Locate the cell with the specified text and output its [x, y] center coordinate. 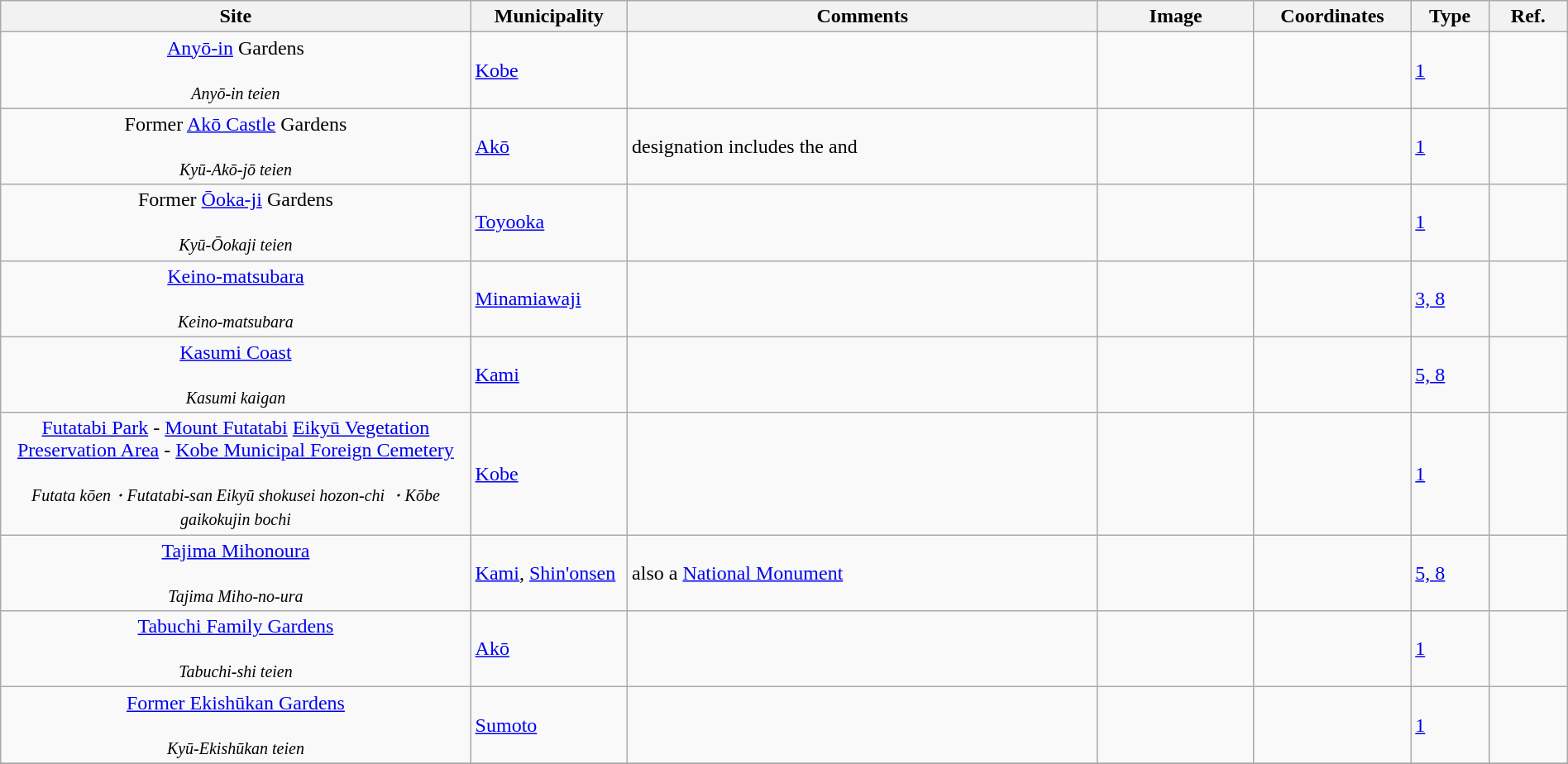
Tabuchi Family GardensTabuchi-shi teien [236, 649]
Municipality [549, 17]
Former Akō Castle GardensKyū-Akō-jō teien [236, 146]
Keino-matsubaraKeino-matsubara [236, 298]
also a National Monument [863, 573]
Comments [863, 17]
Toyooka [549, 222]
Tajima MihonouraTajima Miho-no-ura [236, 573]
Anyō-in GardensAnyō-in teien [236, 70]
Former Ōoka-ji GardensKyū-Ōokaji teien [236, 222]
Former Ekishūkan GardensKyū-Ekishūkan teien [236, 725]
Minamiawaji [549, 298]
3, 8 [1451, 298]
Kami [549, 375]
Sumoto [549, 725]
Type [1451, 17]
Site [236, 17]
Image [1176, 17]
Kami, Shin'onsen [549, 573]
Coordinates [1331, 17]
Kasumi CoastKasumi kaigan [236, 375]
designation includes the and [863, 146]
Ref. [1528, 17]
